Detect which cell encompasses the target text, then output its (X, Y) center coordinate. 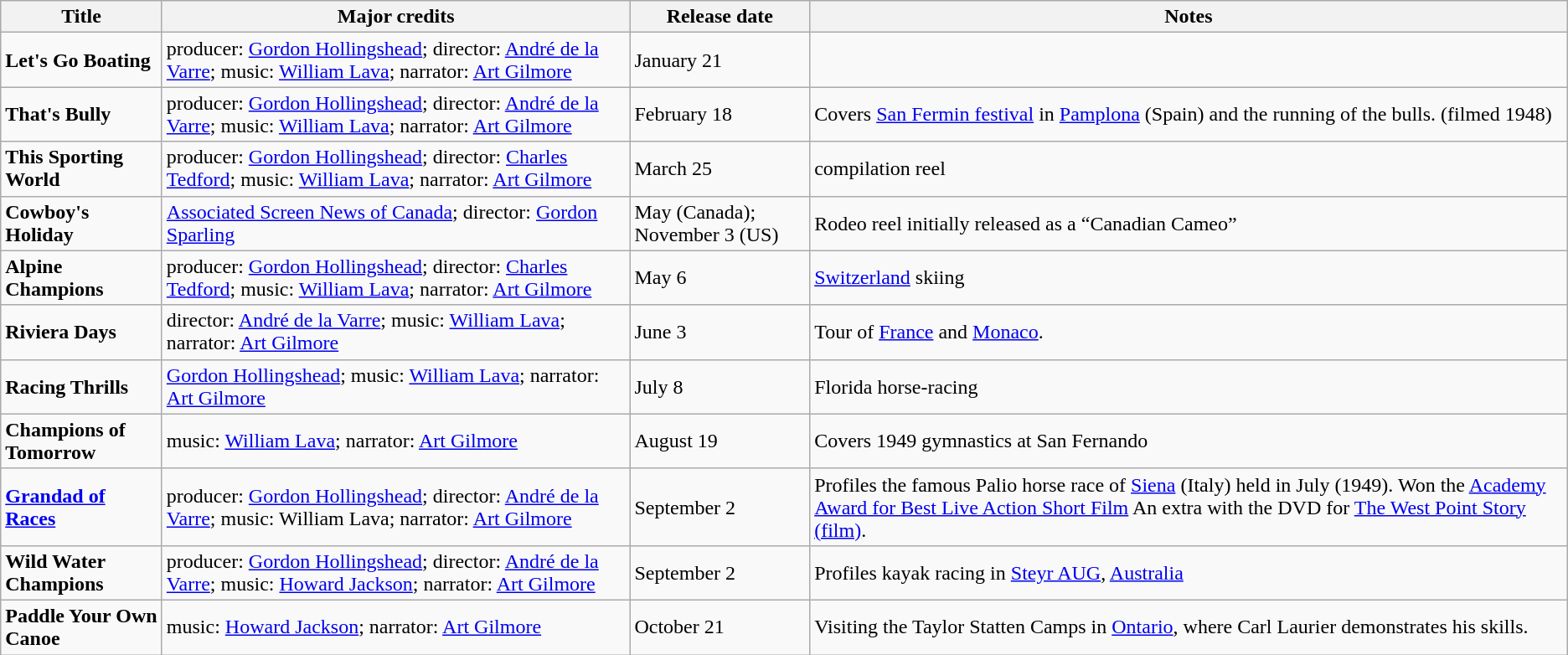
Associated Screen News of Canada; director: Gordon Sparling (395, 223)
music: William Lava; narrator: Art Gilmore (395, 441)
Wild Water Champions (82, 573)
October 21 (720, 627)
producer: Gordon Hollingshead; director: André de la Varre; music: Howard Jackson; narrator: Art Gilmore (395, 573)
Tour of France and Monaco. (1189, 332)
Gordon Hollingshead; music: William Lava; narrator: Art Gilmore (395, 387)
Rodeo reel initially released as a “Canadian Cameo” (1189, 223)
Paddle Your Own Canoe (82, 627)
director: André de la Varre; music: William Lava; narrator: Art Gilmore (395, 332)
Profiles kayak racing in Steyr AUG, Australia (1189, 573)
May 6 (720, 278)
music: Howard Jackson; narrator: Art Gilmore (395, 627)
March 25 (720, 169)
Cowboy's Holiday (82, 223)
Notes (1189, 17)
compilation reel (1189, 169)
Release date (720, 17)
Racing Thrills (82, 387)
January 21 (720, 60)
This Sporting World (82, 169)
Title (82, 17)
Major credits (395, 17)
Champions of Tomorrow (82, 441)
Covers San Fermin festival in Pamplona (Spain) and the running of the bulls. (filmed 1948) (1189, 114)
Alpine Champions (82, 278)
Grandad of Races (82, 507)
July 8 (720, 387)
Switzerland skiing (1189, 278)
That's Bully (82, 114)
August 19 (720, 441)
February 18 (720, 114)
Florida horse-racing (1189, 387)
Covers 1949 gymnastics at San Fernando (1189, 441)
Visiting the Taylor Statten Camps in Ontario, where Carl Laurier demonstrates his skills. (1189, 627)
May (Canada); November 3 (US) (720, 223)
Riviera Days (82, 332)
Let's Go Boating (82, 60)
June 3 (720, 332)
